Output the [x, y] coordinate of the center of the cell containing the given text.  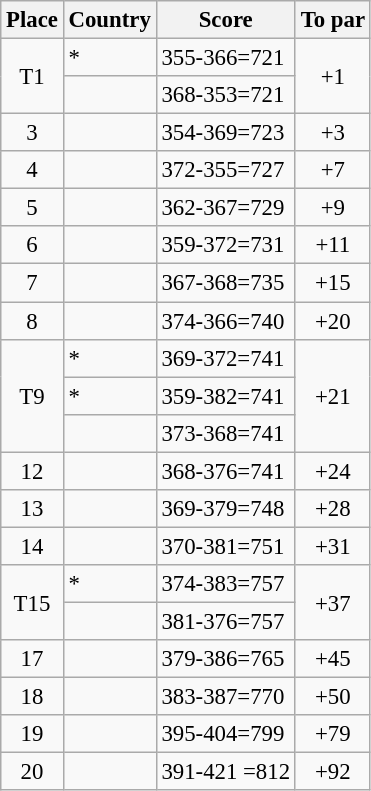
355-366=721 [226, 58]
379-386=765 [226, 659]
369-379=748 [226, 509]
8 [32, 321]
14 [32, 546]
369-372=741 [226, 358]
+3 [332, 133]
368-376=741 [226, 471]
T1 [32, 76]
Place [32, 20]
395-404=799 [226, 734]
+21 [332, 396]
T9 [32, 396]
+28 [332, 509]
19 [32, 734]
+1 [332, 76]
+45 [332, 659]
374-383=757 [226, 584]
373-368=741 [226, 433]
Score [226, 20]
17 [32, 659]
383-387=770 [226, 697]
12 [32, 471]
381-376=757 [226, 621]
13 [32, 509]
5 [32, 208]
+20 [332, 321]
T15 [32, 602]
370-381=751 [226, 546]
359-372=731 [226, 245]
+50 [332, 697]
+31 [332, 546]
+11 [332, 245]
354-369=723 [226, 133]
+37 [332, 602]
362-367=729 [226, 208]
367-368=735 [226, 283]
372-355=727 [226, 170]
6 [32, 245]
4 [32, 170]
+9 [332, 208]
20 [32, 772]
+24 [332, 471]
+7 [332, 170]
359-382=741 [226, 396]
368-353=721 [226, 95]
374-366=740 [226, 321]
+79 [332, 734]
3 [32, 133]
+92 [332, 772]
To par [332, 20]
18 [32, 697]
7 [32, 283]
Country [110, 20]
+15 [332, 283]
391-421 =812 [226, 772]
